Extract the [X, Y] coordinate from the center of the cell holding the provided text.  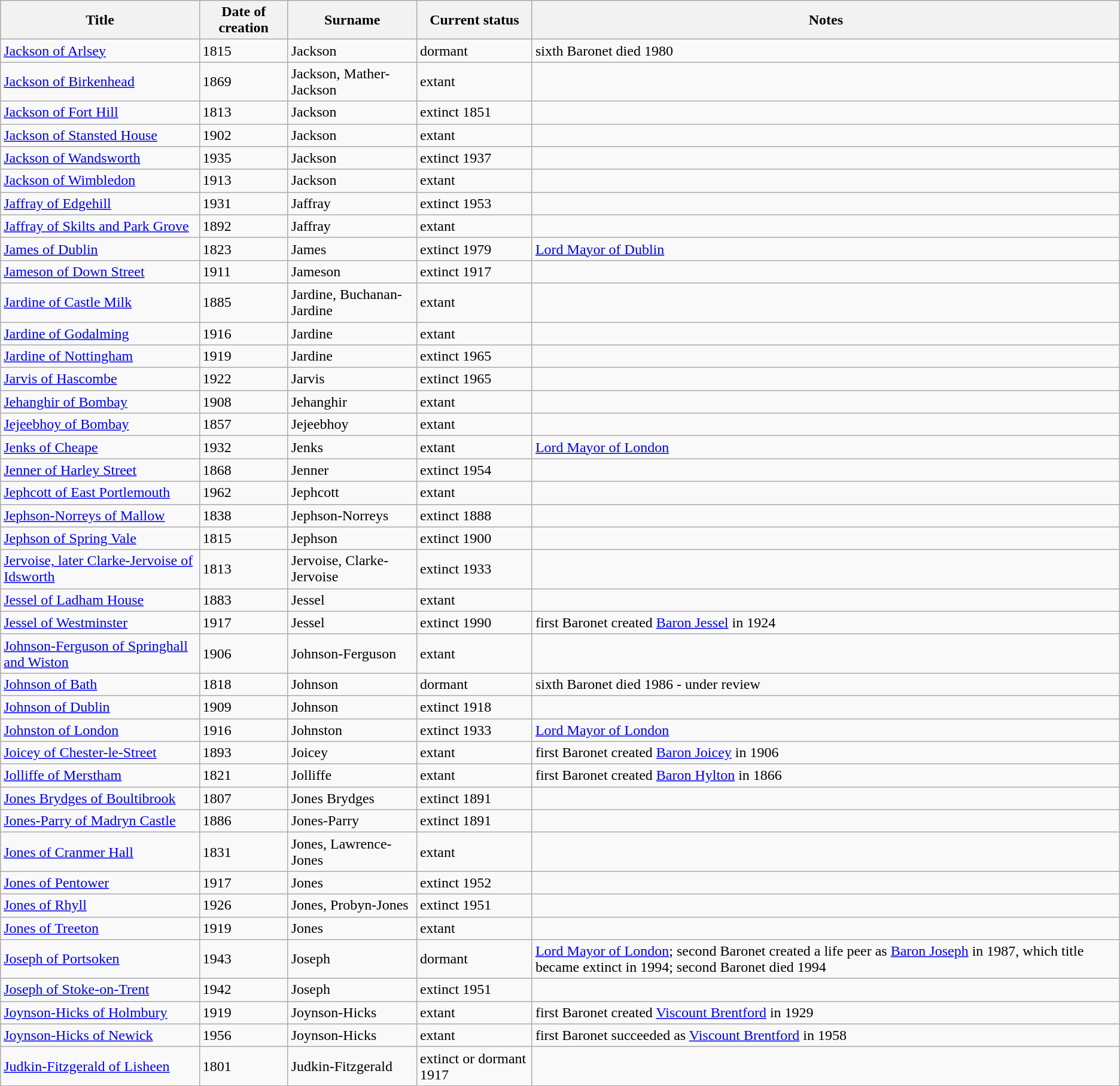
Lord Mayor of London; second Baronet created a life peer as Baron Joseph in 1987, which title became extinct in 1994; second Baronet died 1994 [826, 959]
1913 [244, 181]
1943 [244, 959]
Jolliffe [352, 776]
Jones of Treeton [101, 928]
extinct 1990 [474, 623]
Surname [352, 20]
Jones of Rhyll [101, 905]
1935 [244, 158]
Joseph of Stoke-on-Trent [101, 990]
1902 [244, 135]
Jejeebhoy [352, 425]
1868 [244, 470]
Joicey of Chester-le-Street [101, 753]
first Baronet created Baron Jessel in 1924 [826, 623]
Jolliffe of Merstham [101, 776]
1908 [244, 402]
1926 [244, 905]
Joseph of Portsoken [101, 959]
Current status [474, 20]
1932 [244, 447]
Johnston of London [101, 730]
Jameson [352, 271]
Lord Mayor of Dublin [826, 249]
extinct 1888 [474, 515]
Johnston [352, 730]
Jackson of Wandsworth [101, 158]
extinct 1952 [474, 883]
Jones-Parry of Madryn Castle [101, 821]
first Baronet created Baron Joicey in 1906 [826, 753]
Johnson of Bath [101, 684]
1885 [244, 303]
Jehanghir of Bombay [101, 402]
1857 [244, 425]
Johnson of Dublin [101, 707]
Jackson, Mather-Jackson [352, 81]
extinct 1900 [474, 538]
1892 [244, 226]
Jenks of Cheape [101, 447]
Jaffray of Edgehill [101, 203]
1831 [244, 852]
Joynson-Hicks of Holmbury [101, 1012]
1821 [244, 776]
Jephson [352, 538]
Jephson-Norreys of Mallow [101, 515]
Jameson of Down Street [101, 271]
Judkin-Fitzgerald [352, 1066]
extinct 1851 [474, 112]
Jones of Cranmer Hall [101, 852]
Jackson of Birkenhead [101, 81]
extinct 1918 [474, 707]
Jephson-Norreys [352, 515]
extinct 1953 [474, 203]
James [352, 249]
Jardine of Castle Milk [101, 303]
Jackson of Wimbledon [101, 181]
Jones Brydges [352, 798]
sixth Baronet died 1986 - under review [826, 684]
Jackson of Arlsey [101, 51]
Jones-Parry [352, 821]
Jones, Lawrence-Jones [352, 852]
Jarvis of Hascombe [101, 379]
Date of creation [244, 20]
1911 [244, 271]
1818 [244, 684]
extinct 1917 [474, 271]
Jardine, Buchanan-Jardine [352, 303]
extinct 1937 [474, 158]
Jardine of Nottingham [101, 356]
Jackson of Fort Hill [101, 112]
1801 [244, 1066]
1893 [244, 753]
1807 [244, 798]
first Baronet created Viscount Brentford in 1929 [826, 1012]
extinct or dormant 1917 [474, 1066]
1962 [244, 493]
1883 [244, 600]
Jervoise, Clarke-Jervoise [352, 569]
Judkin-Fitzgerald of Lisheen [101, 1066]
1931 [244, 203]
extinct 1954 [474, 470]
sixth Baronet died 1980 [826, 51]
Johnson-Ferguson [352, 653]
Jones Brydges of Boultibrook [101, 798]
Jardine of Godalming [101, 333]
Jessel of Ladham House [101, 600]
1942 [244, 990]
Joicey [352, 753]
Jenner of Harley Street [101, 470]
1823 [244, 249]
1956 [244, 1035]
Title [101, 20]
extinct 1979 [474, 249]
1886 [244, 821]
James of Dublin [101, 249]
Jones, Probyn-Jones [352, 905]
Jephcott [352, 493]
1922 [244, 379]
Jenner [352, 470]
Jenks [352, 447]
1838 [244, 515]
Jephson of Spring Vale [101, 538]
first Baronet created Baron Hylton in 1866 [826, 776]
first Baronet succeeded as Viscount Brentford in 1958 [826, 1035]
Jarvis [352, 379]
Joynson-Hicks of Newick [101, 1035]
Jervoise, later Clarke-Jervoise of Idsworth [101, 569]
Jackson of Stansted House [101, 135]
1869 [244, 81]
Jones of Pentower [101, 883]
Jaffray of Skilts and Park Grove [101, 226]
Jephcott of East Portlemouth [101, 493]
Jehanghir [352, 402]
Jessel of Westminster [101, 623]
Johnson-Ferguson of Springhall and Wiston [101, 653]
Notes [826, 20]
1906 [244, 653]
Jejeebhoy of Bombay [101, 425]
1909 [244, 707]
